Provide the [x, y] coordinate of the cell's center where the given text is located.  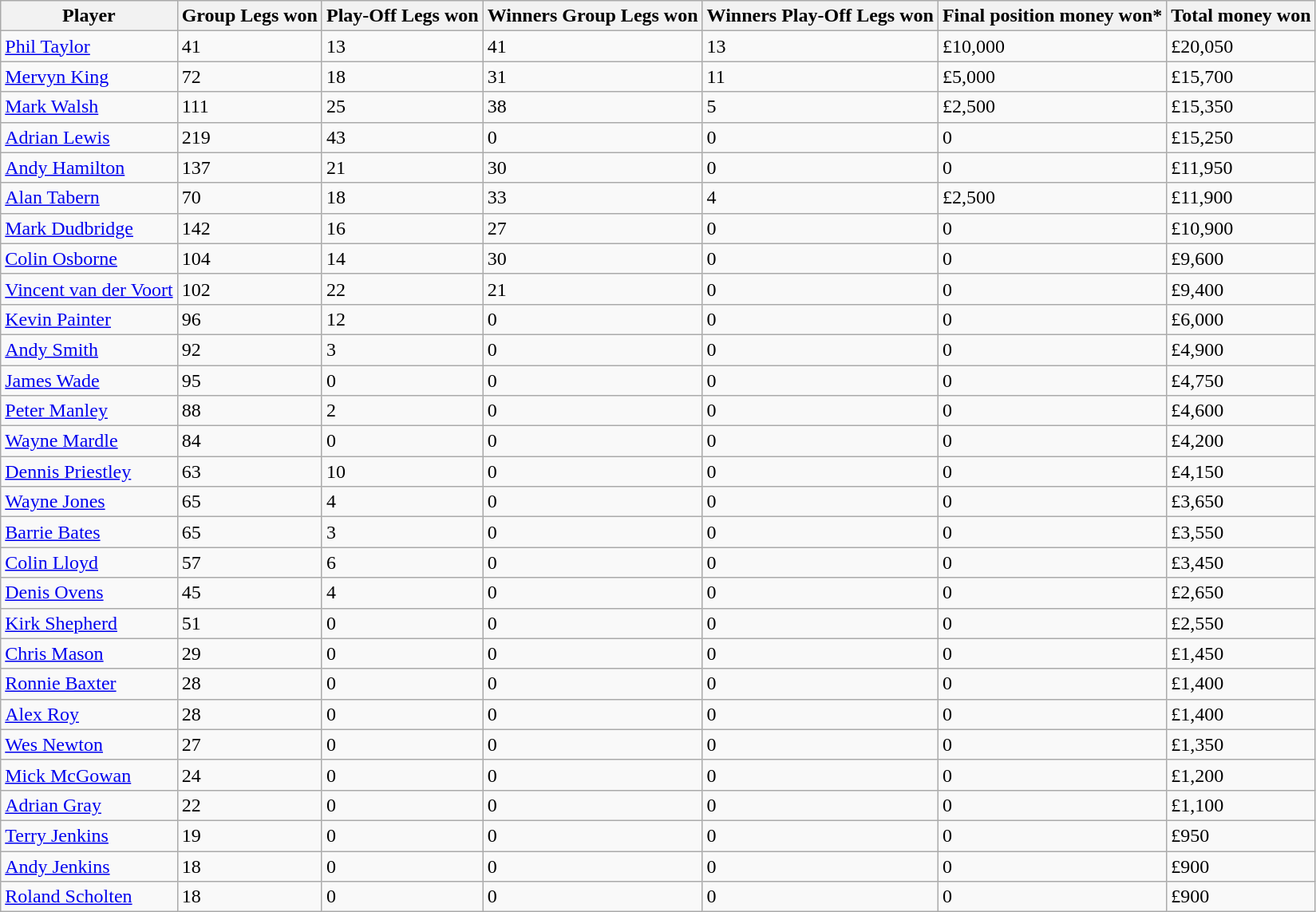
104 [249, 259]
10 [402, 472]
2 [402, 411]
Winners Group Legs won [592, 16]
5 [820, 107]
57 [249, 563]
Colin Osborne [89, 259]
Mark Dudbridge [89, 228]
38 [592, 107]
£1,350 [1241, 744]
Wes Newton [89, 744]
Kevin Painter [89, 319]
£2,650 [1241, 593]
29 [249, 653]
£3,450 [1241, 563]
£3,650 [1241, 502]
Ronnie Baxter [89, 684]
£1,200 [1241, 775]
£15,350 [1241, 107]
102 [249, 289]
£20,050 [1241, 46]
111 [249, 107]
£4,900 [1241, 349]
51 [249, 623]
Group Legs won [249, 16]
95 [249, 381]
16 [402, 228]
£4,200 [1241, 441]
£10,000 [1052, 46]
Winners Play-Off Legs won [820, 16]
11 [820, 77]
James Wade [89, 381]
92 [249, 349]
Andy Smith [89, 349]
Mick McGowan [89, 775]
£2,550 [1241, 623]
Roland Scholten [89, 897]
88 [249, 411]
Dennis Priestley [89, 472]
Alan Tabern [89, 198]
Andy Jenkins [89, 866]
Vincent van der Voort [89, 289]
219 [249, 137]
Mervyn King [89, 77]
63 [249, 472]
96 [249, 319]
14 [402, 259]
£11,950 [1241, 168]
142 [249, 228]
£6,000 [1241, 319]
25 [402, 107]
£5,000 [1052, 77]
Denis Ovens [89, 593]
Terry Jenkins [89, 835]
70 [249, 198]
Final position money won* [1052, 16]
6 [402, 563]
£950 [1241, 835]
43 [402, 137]
Adrian Gray [89, 805]
Adrian Lewis [89, 137]
19 [249, 835]
12 [402, 319]
Play-Off Legs won [402, 16]
Wayne Mardle [89, 441]
Wayne Jones [89, 502]
£4,750 [1241, 381]
33 [592, 198]
£11,900 [1241, 198]
72 [249, 77]
£9,400 [1241, 289]
£1,100 [1241, 805]
Kirk Shepherd [89, 623]
45 [249, 593]
Player [89, 16]
84 [249, 441]
£1,450 [1241, 653]
Total money won [1241, 16]
Colin Lloyd [89, 563]
£10,900 [1241, 228]
Andy Hamilton [89, 168]
24 [249, 775]
£3,550 [1241, 532]
Barrie Bates [89, 532]
£15,700 [1241, 77]
£15,250 [1241, 137]
Phil Taylor [89, 46]
137 [249, 168]
Alex Roy [89, 714]
31 [592, 77]
Mark Walsh [89, 107]
£4,600 [1241, 411]
£4,150 [1241, 472]
£9,600 [1241, 259]
Chris Mason [89, 653]
Peter Manley [89, 411]
